Detect which cell encompasses the target text, then output its (x, y) center coordinate. 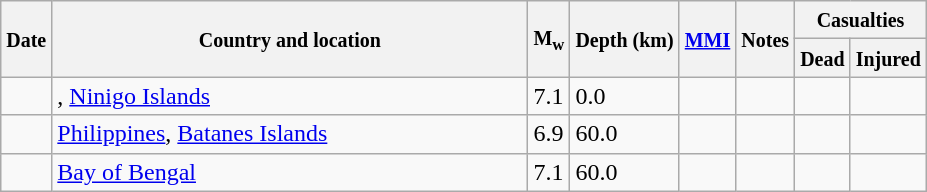
MMI (708, 39)
Date (26, 39)
6.9 (549, 134)
Country and location (290, 39)
Bay of Bengal (290, 172)
Casualties (861, 20)
Notes (766, 39)
Depth (km) (624, 39)
Dead (823, 58)
0.0 (624, 96)
Philippines, Batanes Islands (290, 134)
Injured (888, 58)
, Ninigo Islands (290, 96)
Mw (549, 39)
